Find where the given text appears and provide that cell's center as (x, y) coordinate. 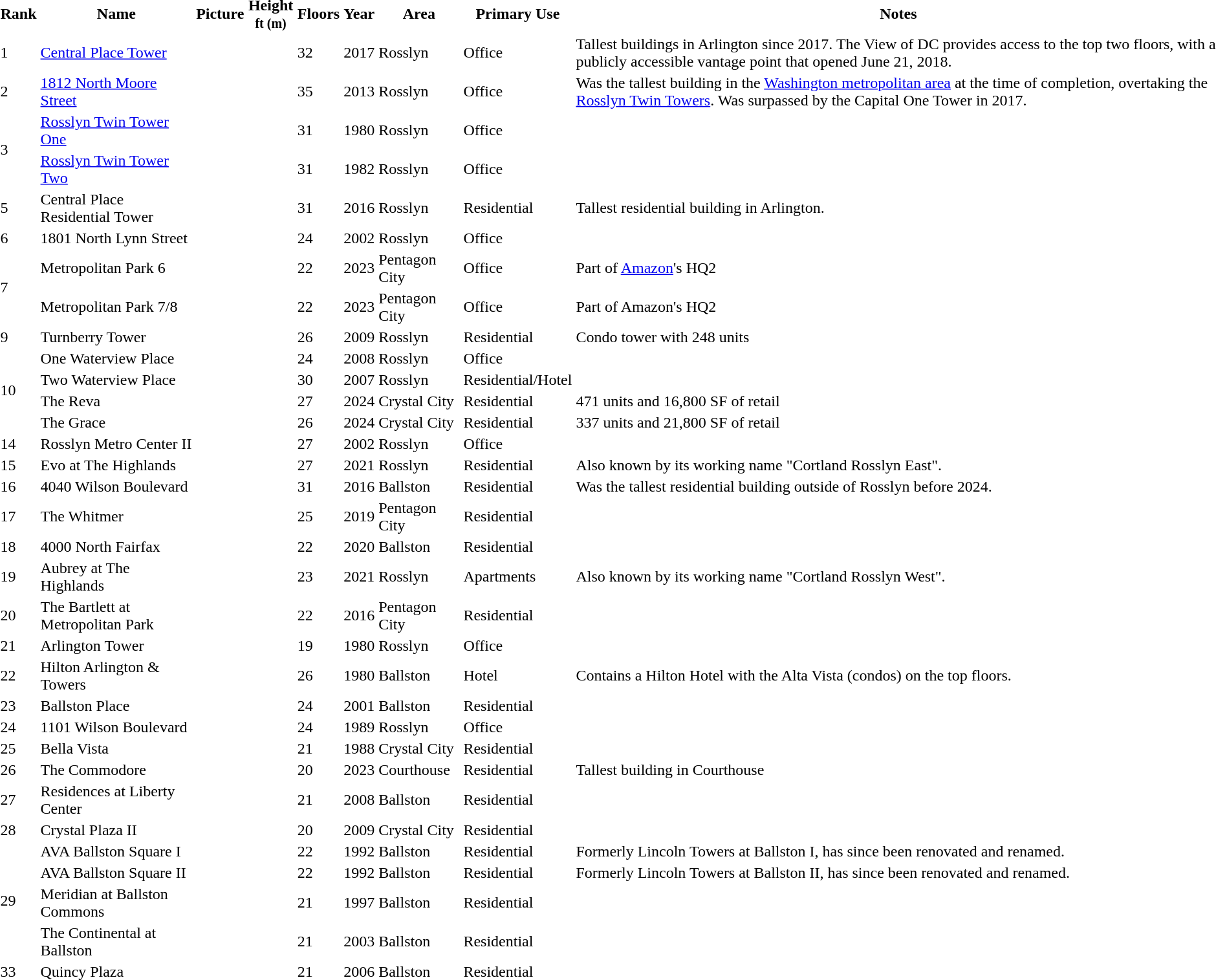
Turnberry Tower (116, 337)
4000 North Fairfax (116, 547)
The Reva (116, 401)
2013 (360, 92)
2017 (360, 53)
Apartments (517, 577)
19 (318, 646)
Courthouse (419, 770)
One Waterview Place (116, 358)
Evo at The Highlands (116, 465)
Arlington Tower (116, 646)
Rosslyn Twin Tower Two (116, 169)
Two Waterview Place (116, 380)
1989 (360, 727)
Central Place Residential Tower (116, 208)
Ballston Place (116, 706)
Hilton Arlington & Towers (116, 675)
Hotel (517, 675)
1801 North Lynn Street (116, 238)
Bella Vista (116, 748)
AVA Ballston Square II (116, 873)
1988 (360, 748)
Crystal Plaza II (116, 830)
2020 (360, 547)
The Grace (116, 422)
The Whitmer (116, 516)
Metropolitan Park 7/8 (116, 307)
1997 (360, 903)
Meridian at Ballston Commons (116, 903)
The Continental at Ballston (116, 942)
Residences at Liberty Center (116, 800)
35 (318, 92)
4040 Wilson Boulevard (116, 486)
2019 (360, 516)
1982 (360, 169)
1101 Wilson Boulevard (116, 727)
2003 (360, 942)
32 (318, 53)
The Commodore (116, 770)
1812 North Moore Street (116, 92)
Residential/Hotel (517, 380)
Metropolitan Park 6 (116, 268)
The Bartlett at Metropolitan Park (116, 616)
Aubrey at The Highlands (116, 577)
2001 (360, 706)
2007 (360, 380)
Central Place Tower (116, 53)
30 (318, 380)
23 (318, 577)
Rosslyn Twin Tower One (116, 131)
AVA Ballston Square I (116, 851)
25 (318, 516)
Rosslyn Metro Center II (116, 444)
